Locate the cell with the specified text and output its [x, y] center coordinate. 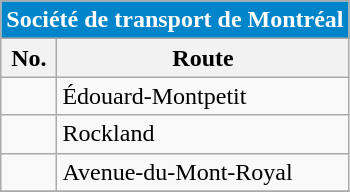
Rockland [203, 134]
Avenue-du-Mont-Royal [203, 172]
Édouard-Montpetit [203, 96]
No. [29, 58]
Route [203, 58]
Société de transport de Montréal [175, 20]
